Determine the (x, y) coordinate at the center of the cell enclosing the given text.  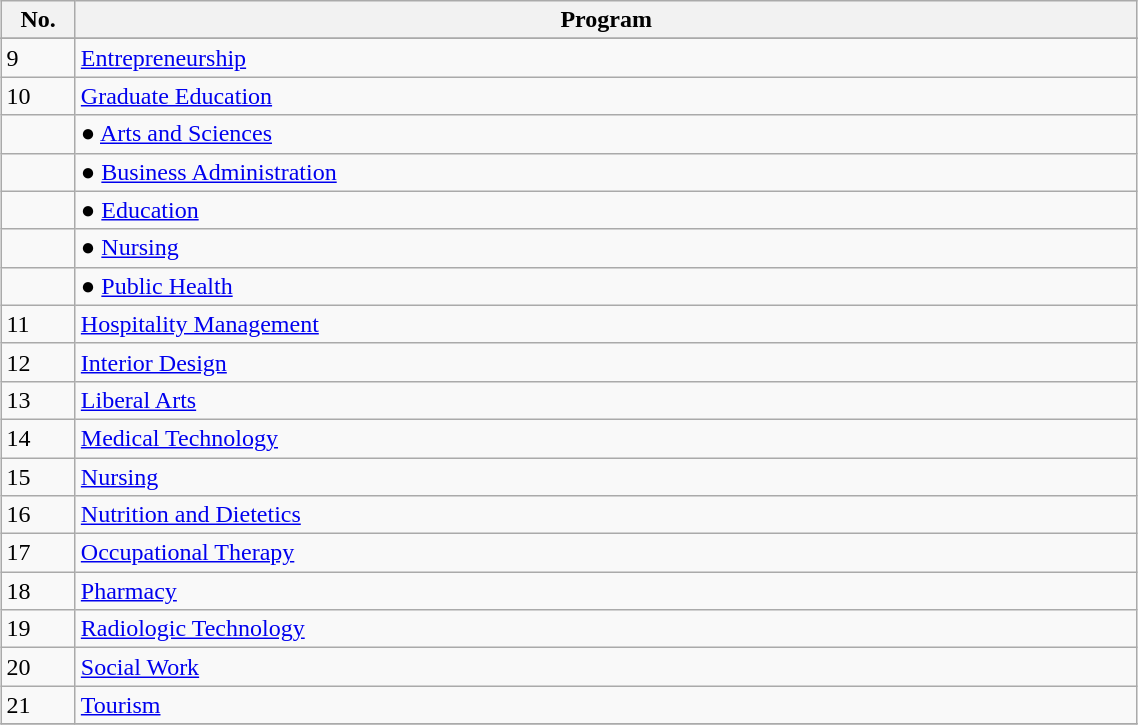
Graduate Education (606, 96)
Nursing (606, 477)
Interior Design (606, 362)
Entrepreneurship (606, 58)
Medical Technology (606, 438)
Occupational Therapy (606, 553)
17 (38, 553)
● Public Health (606, 286)
No. (38, 20)
Hospitality Management (606, 324)
● Education (606, 210)
Program (606, 20)
19 (38, 629)
12 (38, 362)
9 (38, 58)
14 (38, 438)
13 (38, 400)
● Arts and Sciences (606, 134)
20 (38, 667)
Pharmacy (606, 591)
16 (38, 515)
Nutrition and Dietetics (606, 515)
Social Work (606, 667)
11 (38, 324)
10 (38, 96)
21 (38, 705)
15 (38, 477)
● Business Administration (606, 172)
● Nursing (606, 248)
Liberal Arts (606, 400)
Tourism (606, 705)
Radiologic Technology (606, 629)
18 (38, 591)
